Search for the cell housing the specified text and yield its [x, y] center coordinate. 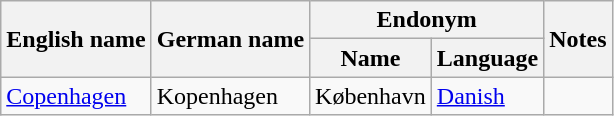
Name [371, 58]
København [371, 96]
Copenhagen [76, 96]
Kopenhagen [230, 96]
Endonym [427, 20]
Danish [487, 96]
German name [230, 39]
Notes [578, 39]
English name [76, 39]
Language [487, 58]
